Return the (x, y) coordinate for the center point of the cell that contains the specified text.  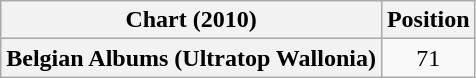
Chart (2010) (192, 20)
Belgian Albums (Ultratop Wallonia) (192, 58)
Position (428, 20)
71 (428, 58)
